Provide the [X, Y] coordinate of the cell's center where the given text is located.  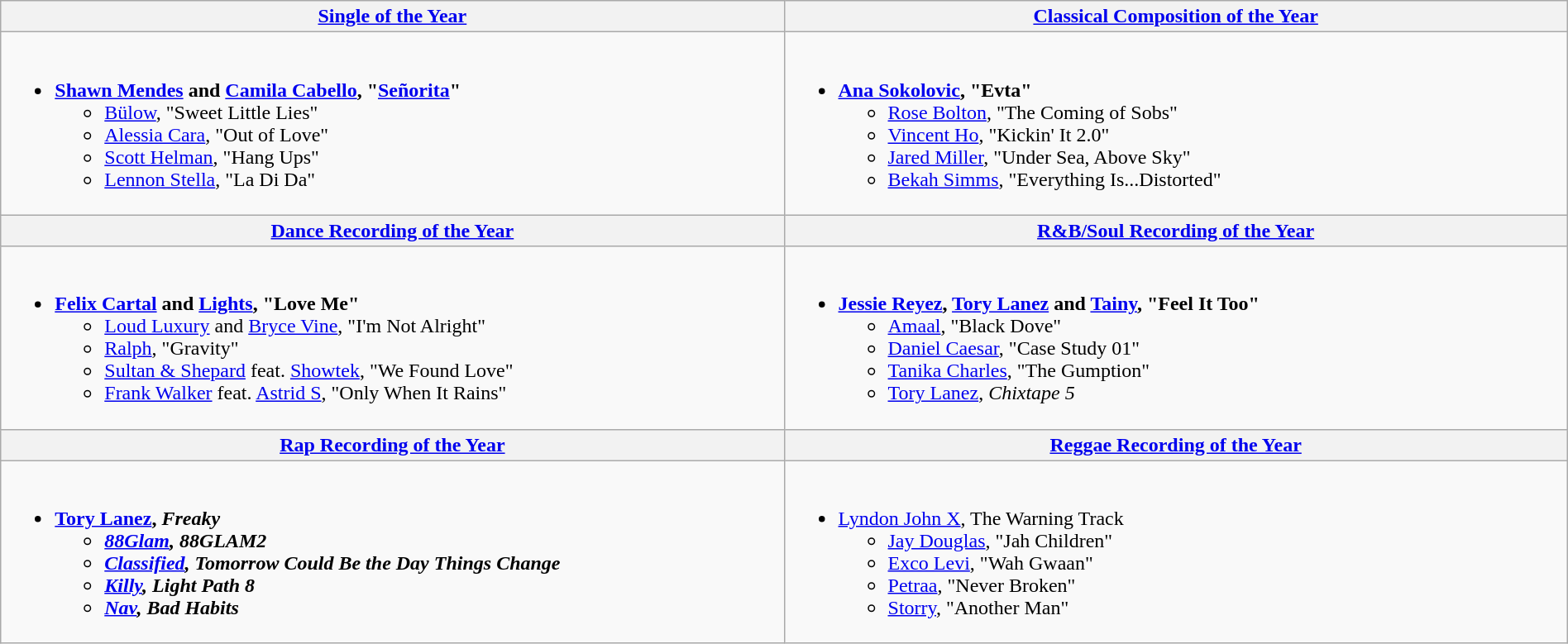
R&B/Soul Recording of the Year [1176, 231]
Single of the Year [392, 17]
Tory Lanez, Freaky88Glam, 88GLAM2Classified, Tomorrow Could Be the Day Things ChangeKilly, Light Path 8Nav, Bad Habits [392, 552]
Dance Recording of the Year [392, 231]
Reggae Recording of the Year [1176, 445]
Rap Recording of the Year [392, 445]
Lyndon John X, The Warning TrackJay Douglas, "Jah Children"Exco Levi, "Wah Gwaan"Petraa, "Never Broken"Storry, "Another Man" [1176, 552]
Classical Composition of the Year [1176, 17]
Shawn Mendes and Camila Cabello, "Señorita"Bülow, "Sweet Little Lies"Alessia Cara, "Out of Love"Scott Helman, "Hang Ups"Lennon Stella, "La Di Da" [392, 124]
